Identify which cell holds the provided text, then report its [x, y] central coordinate. 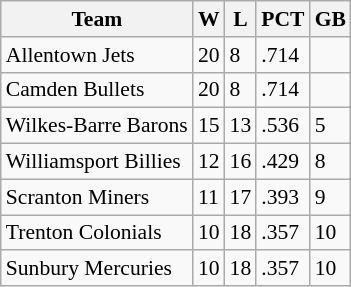
Williamsport Billies [97, 162]
W [209, 19]
Scranton Miners [97, 197]
11 [209, 197]
.536 [282, 126]
L [241, 19]
Camden Bullets [97, 90]
12 [209, 162]
16 [241, 162]
5 [330, 126]
9 [330, 197]
GB [330, 19]
Sunbury Mercuries [97, 269]
PCT [282, 19]
17 [241, 197]
13 [241, 126]
.393 [282, 197]
.429 [282, 162]
Team [97, 19]
Allentown Jets [97, 55]
15 [209, 126]
Trenton Colonials [97, 233]
Wilkes-Barre Barons [97, 126]
